Pinpoint the cell where the given text exists, returning its (X, Y) midpoint coordinate. 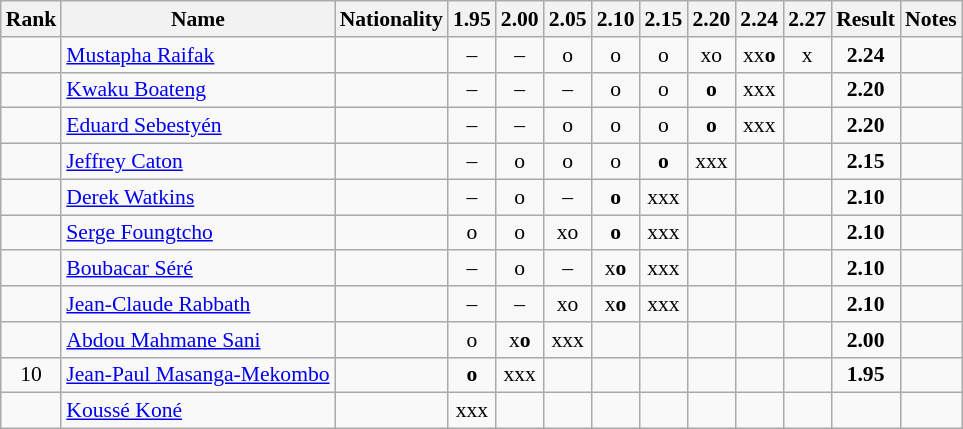
Kwaku Boateng (198, 90)
Koussé Koné (198, 411)
Mustapha Raifak (198, 55)
Derek Watkins (198, 197)
Jean-Paul Masanga-Mekombo (198, 375)
2.05 (568, 19)
xxo (759, 55)
Serge Foungtcho (198, 233)
Boubacar Séré (198, 269)
Notes (931, 19)
10 (32, 375)
x (807, 55)
Result (866, 19)
Nationality (392, 19)
Jean-Claude Rabbath (198, 304)
Rank (32, 19)
Jeffrey Caton (198, 162)
Abdou Mahmane Sani (198, 340)
2.27 (807, 19)
Eduard Sebestyén (198, 126)
Name (198, 19)
